From the cell containing the given text, extract its center point as [x, y] coordinate. 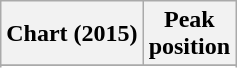
Peakposition [189, 34]
Chart (2015) [72, 34]
